From the cell containing the given text, extract its center point as [X, Y] coordinate. 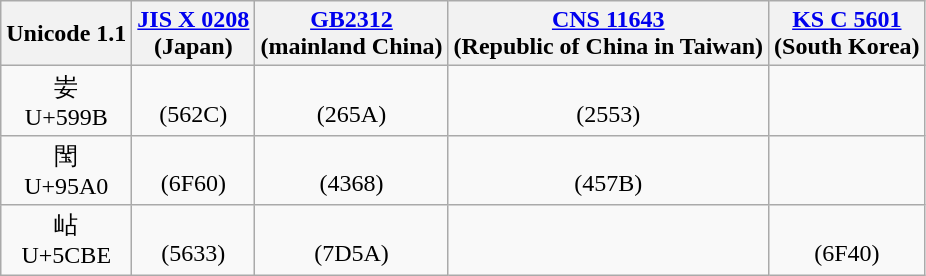
(265A) [352, 101]
(6F60) [194, 170]
CNS 11643(Republic of China in Taiwan) [608, 34]
(2553) [608, 101]
(457B) [608, 170]
岾U+5CBE [66, 240]
Unicode 1.1 [66, 34]
閠U+95A0 [66, 170]
(7D5A) [352, 240]
(562C) [194, 101]
JIS X 0208(Japan) [194, 34]
妛U+599B [66, 101]
KS C 5601(South Korea) [848, 34]
GB2312(mainland China) [352, 34]
(4368) [352, 170]
(5633) [194, 240]
(6F40) [848, 240]
